Detect which cell encompasses the target text, then output its [x, y] center coordinate. 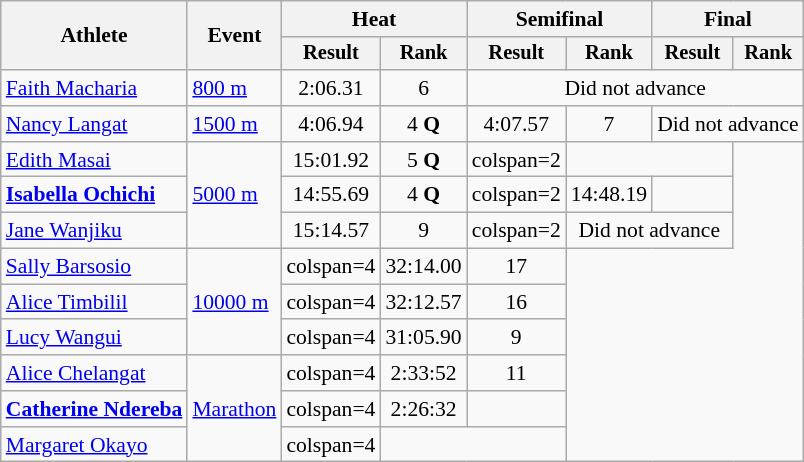
Alice Chelangat [94, 373]
6 [423, 88]
Faith Macharia [94, 88]
Marathon [234, 408]
Alice Timbilil [94, 302]
32:12.57 [423, 302]
17 [516, 267]
14:55.69 [330, 195]
Heat [374, 19]
16 [516, 302]
1500 m [234, 124]
Final [728, 19]
Lucy Wangui [94, 338]
Isabella Ochichi [94, 195]
800 m [234, 88]
32:14.00 [423, 267]
15:01.92 [330, 160]
5 Q [423, 160]
10000 m [234, 302]
Semifinal [560, 19]
31:05.90 [423, 338]
Sally Barsosio [94, 267]
4:06.94 [330, 124]
11 [516, 373]
7 [609, 124]
2:26:32 [423, 409]
4:07.57 [516, 124]
5000 m [234, 196]
Edith Masai [94, 160]
Jane Wanjiku [94, 231]
Event [234, 36]
Nancy Langat [94, 124]
15:14.57 [330, 231]
2:33:52 [423, 373]
2:06.31 [330, 88]
Athlete [94, 36]
Catherine Ndereba [94, 409]
14:48.19 [609, 195]
